Scan for the cell matching the given text and deliver its [X, Y] coordinate at center. 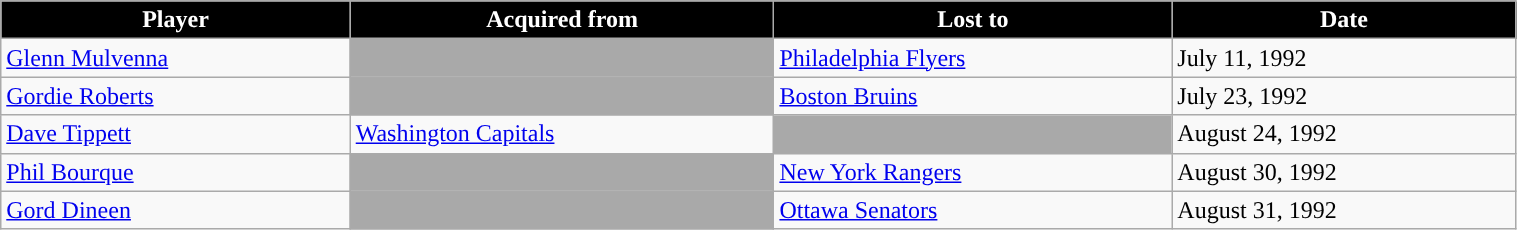
Ottawa Senators [973, 210]
August 31, 1992 [1344, 210]
Gordie Roberts [176, 96]
Philadelphia Flyers [973, 58]
Lost to [973, 20]
Acquired from [562, 20]
Date [1344, 20]
July 11, 1992 [1344, 58]
Gord Dineen [176, 210]
Phil Bourque [176, 172]
Boston Bruins [973, 96]
Dave Tippett [176, 134]
Glenn Mulvenna [176, 58]
Player [176, 20]
Washington Capitals [562, 134]
New York Rangers [973, 172]
August 24, 1992 [1344, 134]
August 30, 1992 [1344, 172]
July 23, 1992 [1344, 96]
